Return the (X, Y) coordinate for the center point of the cell that contains the specified text.  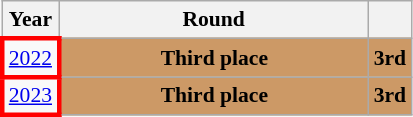
Year (30, 20)
Round (214, 20)
2023 (30, 96)
2022 (30, 58)
